For the text-containing cell, return its midpoint in [X, Y] coordinate format. 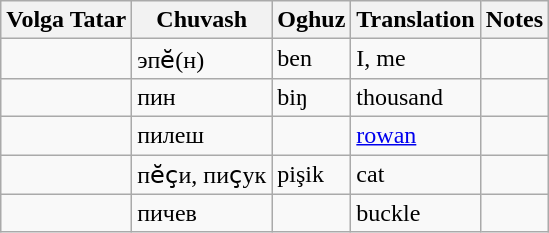
пӗҫи, пиҫук [202, 174]
пилеш [202, 135]
пичев [202, 213]
Oghuz [312, 20]
Volga Tatar [66, 20]
пин [202, 97]
I, me [416, 59]
Chuvash [202, 20]
Translation [416, 20]
biŋ [312, 97]
ben [312, 59]
Notes [514, 20]
pişik [312, 174]
rowan [416, 135]
cat [416, 174]
эпӗ(н) [202, 59]
buckle [416, 213]
thousand [416, 97]
